Pinpoint the cell where the given text exists, returning its (x, y) midpoint coordinate. 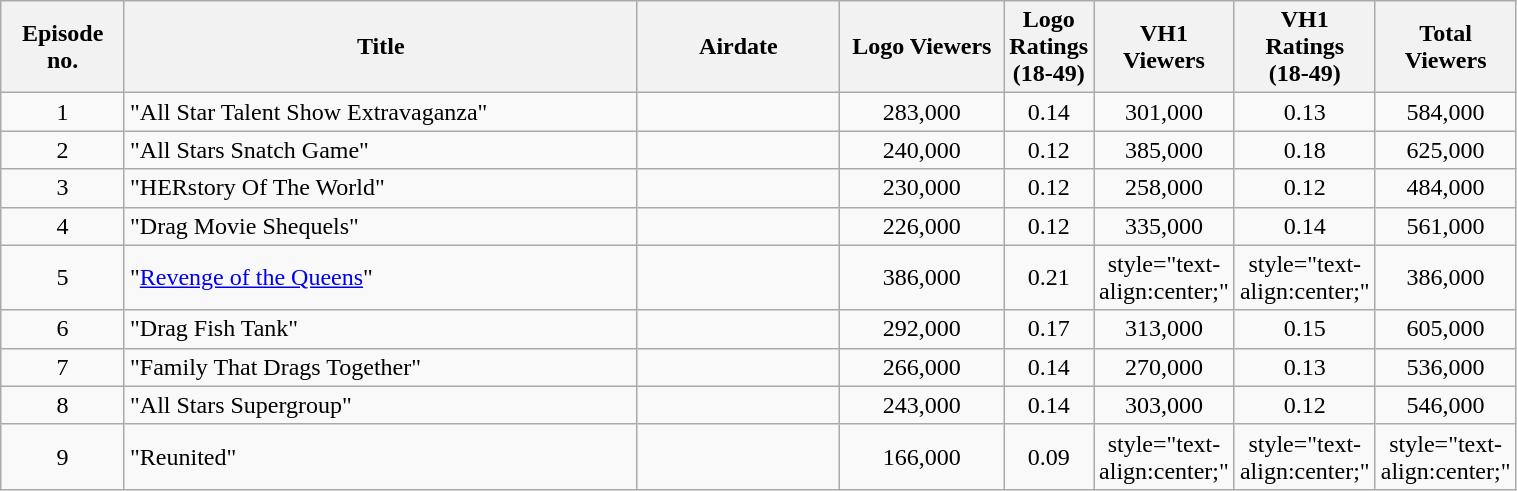
8 (63, 405)
484,000 (1446, 188)
0.09 (1049, 456)
0.18 (1304, 150)
283,000 (922, 112)
240,000 (922, 150)
Total Viewers (1446, 47)
0.17 (1049, 329)
"Reunited" (380, 456)
270,000 (1164, 367)
303,000 (1164, 405)
335,000 (1164, 226)
0.15 (1304, 329)
Logo Ratings (18-49) (1049, 47)
"Revenge of the Queens" (380, 278)
"All Stars Supergroup" (380, 405)
Title (380, 47)
VH1 Viewers (1164, 47)
Logo Viewers (922, 47)
385,000 (1164, 150)
226,000 (922, 226)
"All Stars Snatch Game" (380, 150)
Airdate (738, 47)
301,000 (1164, 112)
2 (63, 150)
3 (63, 188)
"HERstory Of The World" (380, 188)
"Drag Fish Tank" (380, 329)
243,000 (922, 405)
292,000 (922, 329)
584,000 (1446, 112)
546,000 (1446, 405)
Episode no. (63, 47)
1 (63, 112)
9 (63, 456)
536,000 (1446, 367)
4 (63, 226)
0.21 (1049, 278)
258,000 (1164, 188)
"All Star Talent Show Extravaganza" (380, 112)
230,000 (922, 188)
5 (63, 278)
625,000 (1446, 150)
313,000 (1164, 329)
"Drag Movie Shequels" (380, 226)
266,000 (922, 367)
6 (63, 329)
561,000 (1446, 226)
"Family That Drags Together" (380, 367)
166,000 (922, 456)
605,000 (1446, 329)
VH1 Ratings (18-49) (1304, 47)
7 (63, 367)
